Identify which cell holds the provided text, then report its (x, y) central coordinate. 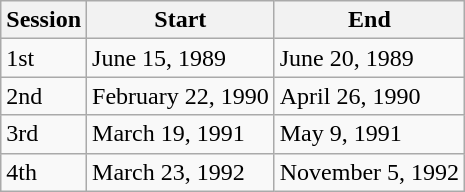
February 22, 1990 (181, 96)
May 9, 1991 (369, 134)
April 26, 1990 (369, 96)
June 15, 1989 (181, 58)
1st (44, 58)
3rd (44, 134)
March 19, 1991 (181, 134)
March 23, 1992 (181, 172)
Session (44, 20)
Start (181, 20)
November 5, 1992 (369, 172)
June 20, 1989 (369, 58)
4th (44, 172)
End (369, 20)
2nd (44, 96)
